Search for the cell housing the specified text and yield its [x, y] center coordinate. 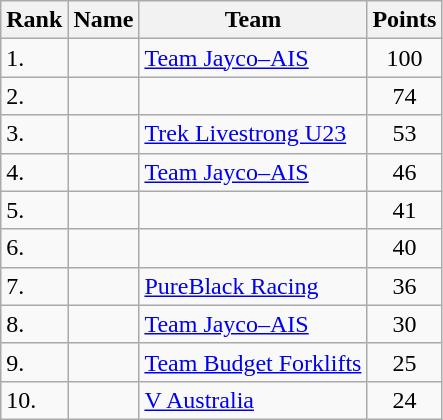
3. [34, 134]
24 [404, 400]
36 [404, 286]
2. [34, 96]
10. [34, 400]
25 [404, 362]
46 [404, 172]
30 [404, 324]
53 [404, 134]
9. [34, 362]
1. [34, 58]
100 [404, 58]
PureBlack Racing [253, 286]
Points [404, 20]
Team [253, 20]
40 [404, 248]
Trek Livestrong U23 [253, 134]
74 [404, 96]
8. [34, 324]
Rank [34, 20]
Team Budget Forklifts [253, 362]
7. [34, 286]
V Australia [253, 400]
5. [34, 210]
4. [34, 172]
41 [404, 210]
Name [104, 20]
6. [34, 248]
